Search for the cell housing the specified text and yield its [X, Y] center coordinate. 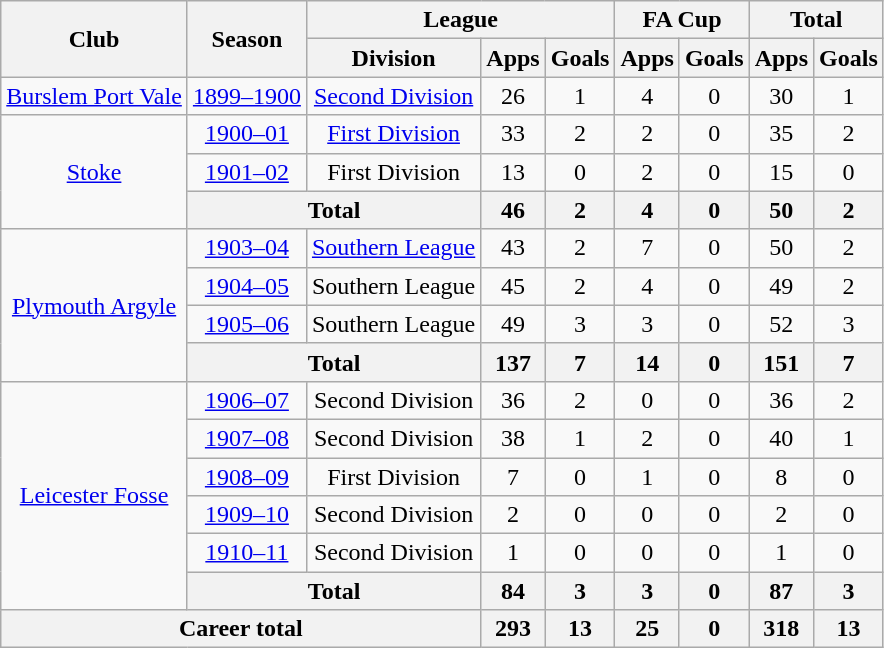
1905–06 [246, 324]
Career total [241, 629]
League [460, 20]
35 [781, 134]
1900–01 [246, 134]
40 [781, 438]
1907–08 [246, 438]
33 [513, 134]
15 [781, 172]
87 [781, 591]
52 [781, 324]
Burslem Port Vale [94, 96]
1909–10 [246, 515]
30 [781, 96]
Club [94, 39]
38 [513, 438]
26 [513, 96]
14 [647, 362]
8 [781, 477]
46 [513, 210]
1901–02 [246, 172]
84 [513, 591]
1908–09 [246, 477]
151 [781, 362]
FA Cup [682, 20]
1910–11 [246, 553]
318 [781, 629]
Stoke [94, 172]
Division [393, 58]
1906–07 [246, 400]
25 [647, 629]
1899–1900 [246, 96]
Leicester Fosse [94, 495]
43 [513, 248]
45 [513, 286]
293 [513, 629]
1904–05 [246, 286]
Plymouth Argyle [94, 305]
1903–04 [246, 248]
Season [246, 39]
137 [513, 362]
